Return [X, Y] of the center of cell containing provided text 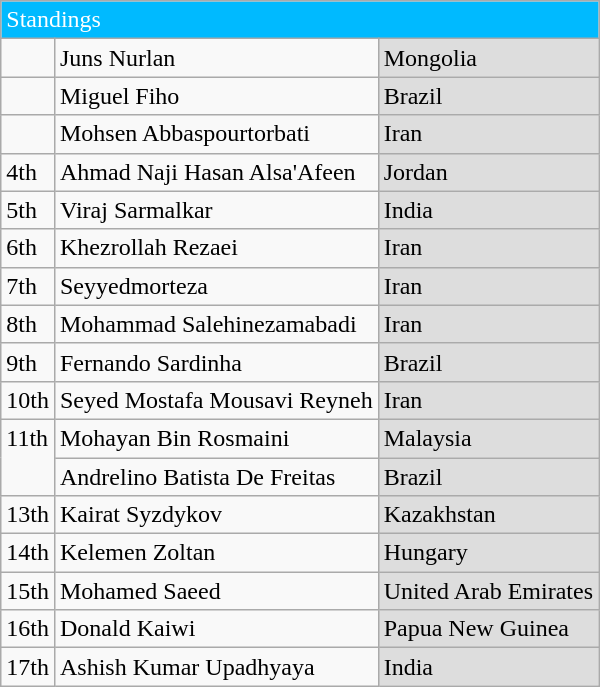
Mohsen Abbaspourtorbati [216, 134]
Mohammad Salehinezamabadi [216, 324]
9th [28, 362]
16th [28, 629]
Ashish Kumar Upadhyaya [216, 667]
Viraj Sarmalkar [216, 210]
10th [28, 400]
Kairat Syzdykov [216, 515]
5th [28, 210]
14th [28, 553]
Kazakhstan [488, 515]
Seyyedmorteza [216, 286]
Kelemen Zoltan [216, 553]
Fernando Sardinha [216, 362]
Donald Kaiwi [216, 629]
Ahmad Naji Hasan Alsa'Afeen [216, 172]
Andrelino Batista De Freitas [216, 477]
Mongolia [488, 58]
6th [28, 248]
Mohayan Bin Rosmaini [216, 438]
8th [28, 324]
4th [28, 172]
Khezrollah Rezaei [216, 248]
Standings [300, 20]
Papua New Guinea [488, 629]
15th [28, 591]
Juns Nurlan [216, 58]
7th [28, 286]
Jordan [488, 172]
Malaysia [488, 438]
Miguel Fiho [216, 96]
United Arab Emirates [488, 591]
Seyed Mostafa Mousavi Reyneh [216, 400]
17th [28, 667]
13th [28, 515]
Mohamed Saeed [216, 591]
Hungary [488, 553]
11th [28, 457]
